Determine the [X, Y] coordinate at the center of the cell enclosing the given text.  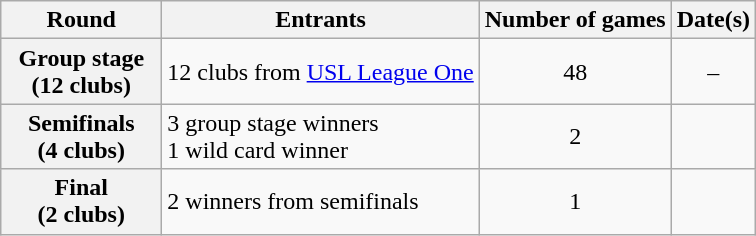
Round [82, 20]
3 group stage winners1 wild card winner [320, 136]
Date(s) [713, 20]
12 clubs from USL League One [320, 72]
1 [575, 202]
Entrants [320, 20]
2 [575, 136]
48 [575, 72]
Group stage(12 clubs) [82, 72]
– [713, 72]
2 winners from semifinals [320, 202]
Final(2 clubs) [82, 202]
Semifinals(4 clubs) [82, 136]
Number of games [575, 20]
